From the cell containing the given text, extract its center point as [x, y] coordinate. 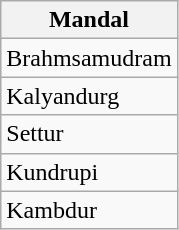
Kalyandurg [89, 96]
Kambdur [89, 210]
Mandal [89, 20]
Settur [89, 134]
Brahmsamudram [89, 58]
Kundrupi [89, 172]
